Detect which cell encompasses the target text, then output its [X, Y] center coordinate. 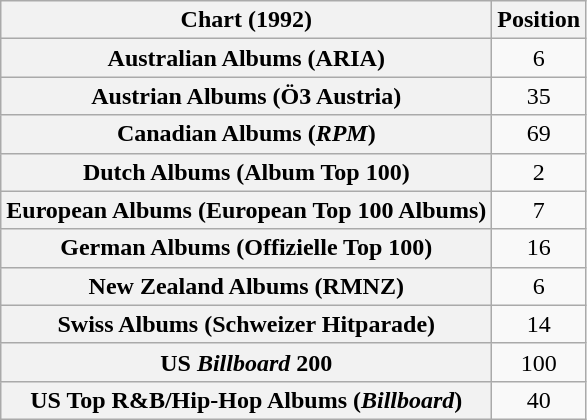
US Top R&B/Hip-Hop Albums (Billboard) [246, 400]
New Zealand Albums (RMNZ) [246, 286]
Dutch Albums (Album Top 100) [246, 172]
2 [539, 172]
Chart (1992) [246, 20]
European Albums (European Top 100 Albums) [246, 210]
German Albums (Offizielle Top 100) [246, 248]
Austrian Albums (Ö3 Austria) [246, 96]
Canadian Albums (RPM) [246, 134]
16 [539, 248]
Australian Albums (ARIA) [246, 58]
Position [539, 20]
35 [539, 96]
7 [539, 210]
69 [539, 134]
14 [539, 324]
US Billboard 200 [246, 362]
Swiss Albums (Schweizer Hitparade) [246, 324]
40 [539, 400]
100 [539, 362]
